From the cell containing the given text, extract its center point as [X, Y] coordinate. 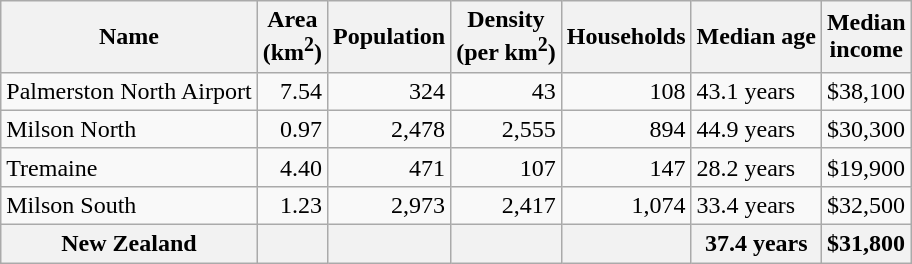
108 [626, 91]
1.23 [292, 205]
Milson South [129, 205]
7.54 [292, 91]
43.1 years [756, 91]
2,417 [506, 205]
471 [390, 167]
Medianincome [866, 37]
$19,900 [866, 167]
33.4 years [756, 205]
0.97 [292, 129]
107 [506, 167]
44.9 years [756, 129]
324 [390, 91]
Population [390, 37]
Households [626, 37]
$30,300 [866, 129]
2,555 [506, 129]
New Zealand [129, 244]
Density(per km2) [506, 37]
2,973 [390, 205]
2,478 [390, 129]
1,074 [626, 205]
$38,100 [866, 91]
$32,500 [866, 205]
147 [626, 167]
Median age [756, 37]
43 [506, 91]
28.2 years [756, 167]
$31,800 [866, 244]
Milson North [129, 129]
Tremaine [129, 167]
Name [129, 37]
37.4 years [756, 244]
Area(km2) [292, 37]
4.40 [292, 167]
894 [626, 129]
Palmerston North Airport [129, 91]
